Locate the cell with the specified text and output its [x, y] center coordinate. 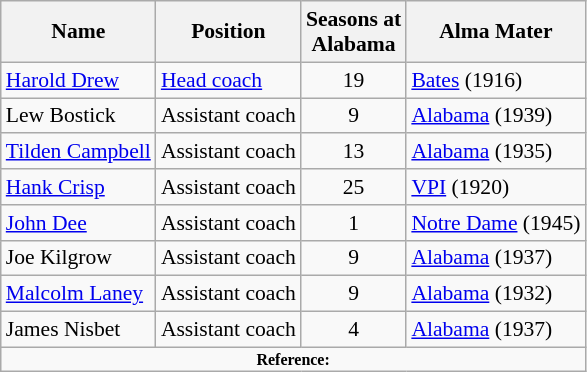
VPI (1920) [496, 187]
Joe Kilgrow [78, 258]
19 [354, 80]
Lew Bostick [78, 116]
Malcolm Laney [78, 294]
Reference: [294, 359]
13 [354, 152]
Head coach [228, 80]
Alabama (1932) [496, 294]
1 [354, 223]
Tilden Campbell [78, 152]
Notre Dame (1945) [496, 223]
Alabama (1935) [496, 152]
Name [78, 32]
John Dee [78, 223]
Position [228, 32]
James Nisbet [78, 330]
Bates (1916) [496, 80]
Hank Crisp [78, 187]
4 [354, 330]
Alabama (1939) [496, 116]
25 [354, 187]
Alma Mater [496, 32]
Seasons atAlabama [354, 32]
Harold Drew [78, 80]
